For the text-containing cell, return its midpoint in [x, y] coordinate format. 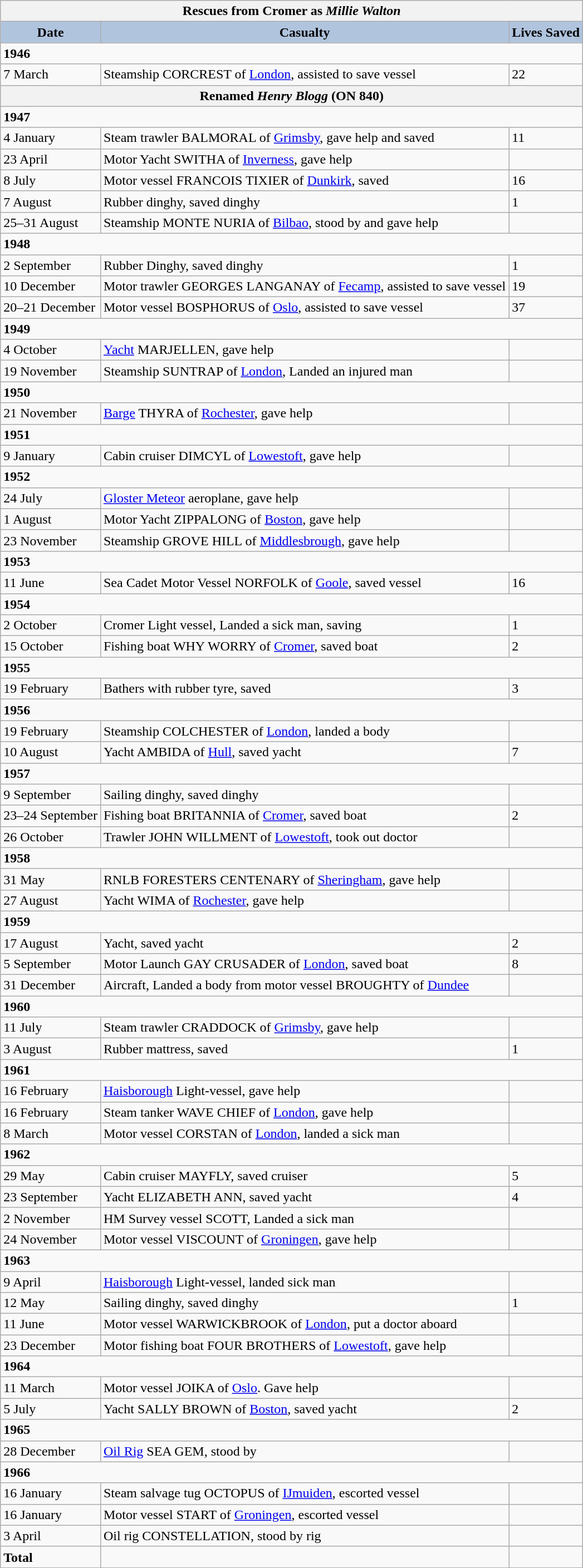
Casualty [304, 32]
1 August [51, 519]
Sea Cadet Motor Vessel NORFOLK of Goole, saved vessel [304, 583]
1961 [292, 1070]
23 April [51, 159]
Cabin cruiser DIMCYL of Lowestoft, gave help [304, 456]
Oil rig CONSTELLATION, stood by rig [304, 1536]
Rubber dinghy, saved dinghy [304, 201]
25–31 August [51, 223]
24 November [51, 1239]
8 [546, 964]
29 May [51, 1176]
Motor vessel CORSTAN of London, landed a sick man [304, 1133]
Motor fishing boat FOUR BROTHERS of Lowestoft, gave help [304, 1345]
1949 [292, 329]
4 October [51, 350]
Bathers with rubber tyre, saved [304, 689]
9 September [51, 795]
2 November [51, 1218]
Aircraft, Landed a body from motor vessel BROUGHTY of Dundee [304, 985]
Steamship GROVE HILL of Middlesbrough, gave help [304, 540]
11 March [51, 1388]
7 March [51, 75]
8 July [51, 180]
Yacht ELIZABETH ANN, saved yacht [304, 1197]
20–21 December [51, 308]
Steam trawler BALMORAL of Grimsby, gave help and saved [304, 138]
Motor vessel JOIKA of Oslo. Gave help [304, 1388]
1965 [292, 1430]
11 [546, 138]
Renamed Henry Blogg (ON 840) [292, 96]
1952 [292, 477]
1963 [292, 1260]
2 October [51, 625]
Trawler JOHN WILLMENT of Lowestoft, took out doctor [304, 837]
3 [546, 689]
Motor vessel WARWICKBROOK of London, put a doctor aboard [304, 1324]
1956 [292, 710]
11 July [51, 1028]
Steamship COLCHESTER of London, landed a body [304, 731]
19 November [51, 371]
Yacht MARJELLEN, gave help [304, 350]
26 October [51, 837]
Motor vessel VISCOUNT of Groningen, gave help [304, 1239]
15 October [51, 647]
Steamship CORCREST of London, assisted to save vessel [304, 75]
Steam salvage tug OCTOPUS of IJmuiden, escorted vessel [304, 1493]
Gloster Meteor aeroplane, gave help [304, 498]
2 September [51, 265]
9 April [51, 1281]
1959 [292, 921]
HM Survey vessel SCOTT, Landed a sick man [304, 1218]
1964 [292, 1367]
Yacht, saved yacht [304, 943]
Rubber mattress, saved [304, 1049]
4 [546, 1197]
22 [546, 75]
1953 [292, 561]
Motor Yacht SWITHA of Inverness, gave help [304, 159]
5 September [51, 964]
1957 [292, 773]
1951 [292, 435]
19 [546, 287]
Motor vessel START of Groningen, escorted vessel [304, 1515]
23–24 September [51, 816]
Haisborough Light-vessel, landed sick man [304, 1281]
10 December [51, 287]
Steamship SUNTRAP of London, Landed an injured man [304, 371]
1960 [292, 1007]
Steam trawler CRADDOCK of Grimsby, gave help [304, 1028]
5 [546, 1176]
1966 [292, 1472]
Motor trawler GEORGES LANGANAY of Fecamp, assisted to save vessel [304, 287]
1946 [292, 53]
Yacht WIMA of Rochester, gave help [304, 900]
1958 [292, 858]
10 August [51, 752]
1947 [292, 117]
Motor Yacht ZIPPALONG of Boston, gave help [304, 519]
17 August [51, 943]
Barge THYRA of Rochester, gave help [304, 413]
Motor vessel BOSPHORUS of Oslo, assisted to save vessel [304, 308]
1955 [292, 668]
8 March [51, 1133]
Motor Launch GAY CRUSADER of London, saved boat [304, 964]
1962 [292, 1155]
Lives Saved [546, 32]
24 July [51, 498]
23 November [51, 540]
Total [51, 1557]
21 November [51, 413]
Cabin cruiser MAYFLY, saved cruiser [304, 1176]
Fishing boat BRITANNIA of Cromer, saved boat [304, 816]
Fishing boat WHY WORRY of Cromer, saved boat [304, 647]
9 January [51, 456]
27 August [51, 900]
Steam tanker WAVE CHIEF of London, gave help [304, 1112]
Oil Rig SEA GEM, stood by [304, 1451]
Yacht SALLY BROWN of Boston, saved yacht [304, 1409]
7 August [51, 201]
1950 [292, 392]
12 May [51, 1303]
Rescues from Cromer as Millie Walton [292, 11]
Steamship MONTE NURIA of Bilbao, stood by and gave help [304, 223]
1954 [292, 604]
Motor vessel FRANCOIS TIXIER of Dunkirk, saved [304, 180]
31 May [51, 879]
Date [51, 32]
23 December [51, 1345]
Rubber Dinghy, saved dinghy [304, 265]
23 September [51, 1197]
3 August [51, 1049]
28 December [51, 1451]
3 April [51, 1536]
1948 [292, 244]
4 January [51, 138]
Cromer Light vessel, Landed a sick man, saving [304, 625]
31 December [51, 985]
37 [546, 308]
Yacht AMBIDA of Hull, saved yacht [304, 752]
7 [546, 752]
Haisborough Light-vessel, gave help [304, 1091]
5 July [51, 1409]
RNLB FORESTERS CENTENARY of Sheringham, gave help [304, 879]
